Capture the cell that displays the provided text and extract its (x, y) central coordinate. 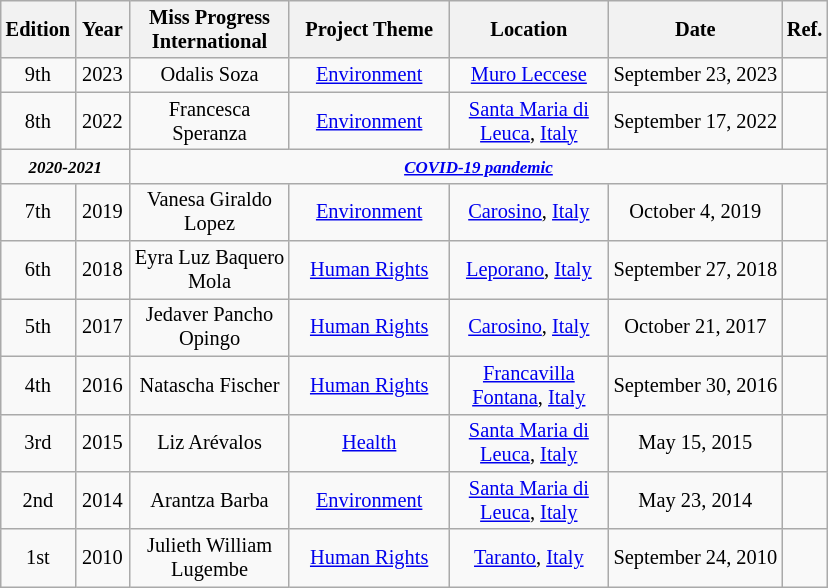
Leporano, Italy (529, 270)
2015 (102, 443)
Francavilla Fontana, Italy (529, 385)
Odalis Soza (210, 75)
Julieth William Lugembe (210, 558)
3rd (38, 443)
May 23, 2014 (696, 500)
September 23, 2023 (696, 75)
Francesca Speranza (210, 121)
Liz Arévalos (210, 443)
2016 (102, 385)
Natascha Fischer (210, 385)
2nd (38, 500)
2010 (102, 558)
September 30, 2016 (696, 385)
2017 (102, 327)
Vanesa Giraldo Lopez (210, 212)
2019 (102, 212)
Location (529, 29)
Arantza Barba (210, 500)
Taranto, Italy (529, 558)
Eyra Luz Baquero Mola (210, 270)
September 24, 2010 (696, 558)
COVID-19 pandemic (479, 166)
6th (38, 270)
1st (38, 558)
2023 (102, 75)
4th (38, 385)
Ref. (804, 29)
September 27, 2018 (696, 270)
Edition (38, 29)
Health (369, 443)
8th (38, 121)
October 21, 2017 (696, 327)
Miss Progress International (210, 29)
Year (102, 29)
2022 (102, 121)
7th (38, 212)
Project Theme (369, 29)
Date (696, 29)
2014 (102, 500)
May 15, 2015 (696, 443)
5th (38, 327)
Muro Leccese (529, 75)
9th (38, 75)
October 4, 2019 (696, 212)
September 17, 2022 (696, 121)
2018 (102, 270)
2020-2021 (66, 166)
Jedaver Pancho Opingo (210, 327)
